From the cell containing the given text, extract its center point as [x, y] coordinate. 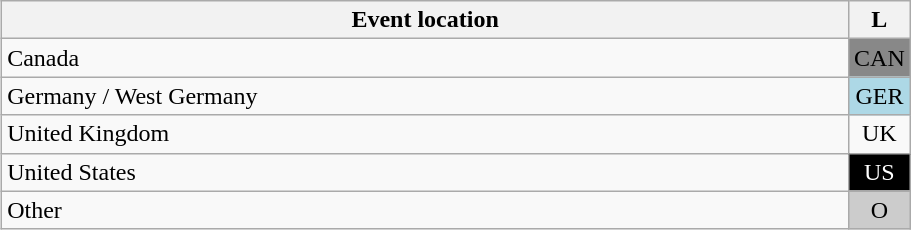
GER [880, 96]
Other [426, 210]
Event location [426, 20]
O [880, 210]
Canada [426, 58]
United States [426, 172]
L [880, 20]
United Kingdom [426, 134]
Germany / West Germany [426, 96]
UK [880, 134]
US [880, 172]
CAN [880, 58]
